Provide the (X, Y) coordinate of the cell's center where the given text is located.  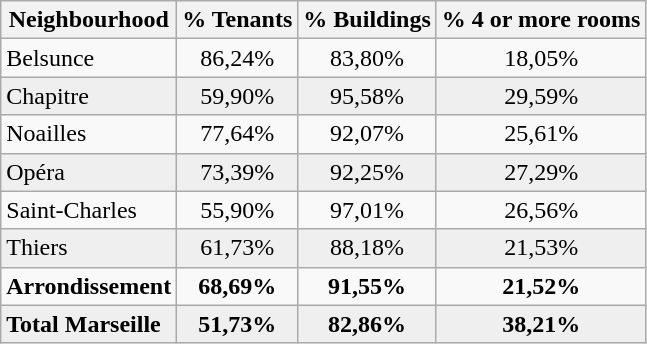
Belsunce (89, 58)
92,25% (367, 172)
Opéra (89, 172)
77,64% (238, 134)
Thiers (89, 248)
% Tenants (238, 20)
91,55% (367, 286)
92,07% (367, 134)
38,21% (541, 324)
55,90% (238, 210)
83,80% (367, 58)
59,90% (238, 96)
Noailles (89, 134)
Neighbourhood (89, 20)
27,29% (541, 172)
29,59% (541, 96)
86,24% (238, 58)
% Buildings (367, 20)
% 4 or more rooms (541, 20)
21,53% (541, 248)
95,58% (367, 96)
Total Marseille (89, 324)
88,18% (367, 248)
82,86% (367, 324)
26,56% (541, 210)
51,73% (238, 324)
Saint-Charles (89, 210)
Chapitre (89, 96)
68,69% (238, 286)
18,05% (541, 58)
73,39% (238, 172)
21,52% (541, 286)
25,61% (541, 134)
61,73% (238, 248)
Arrondissement (89, 286)
97,01% (367, 210)
